Detect which cell encompasses the target text, then output its (X, Y) center coordinate. 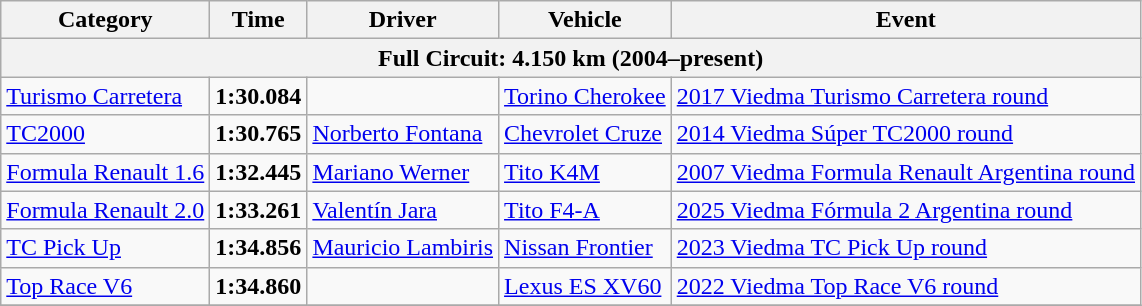
Mariano Werner (403, 172)
Vehicle (586, 20)
2014 Viedma Súper TC2000 round (906, 134)
Tito F4-A (586, 210)
Valentín Jara (403, 210)
1:33.261 (258, 210)
Mauricio Lambiris (403, 248)
Norberto Fontana (403, 134)
Nissan Frontier (586, 248)
1:30.765 (258, 134)
Lexus ES XV60 (586, 286)
Driver (403, 20)
Turismo Carretera (106, 96)
TC2000 (106, 134)
Full Circuit: 4.150 km (2004–present) (571, 58)
1:30.084 (258, 96)
2025 Viedma Fórmula 2 Argentina round (906, 210)
Tito K4M (586, 172)
Top Race V6 (106, 286)
Torino Cherokee (586, 96)
2007 Viedma Formula Renault Argentina round (906, 172)
2017 Viedma Turismo Carretera round (906, 96)
Formula Renault 2.0 (106, 210)
TC Pick Up (106, 248)
2022 Viedma Top Race V6 round (906, 286)
Formula Renault 1.6 (106, 172)
Category (106, 20)
2023 Viedma TC Pick Up round (906, 248)
Time (258, 20)
1:32.445 (258, 172)
Event (906, 20)
Chevrolet Cruze (586, 134)
1:34.856 (258, 248)
1:34.860 (258, 286)
